For the text-containing cell, return its midpoint in [x, y] coordinate format. 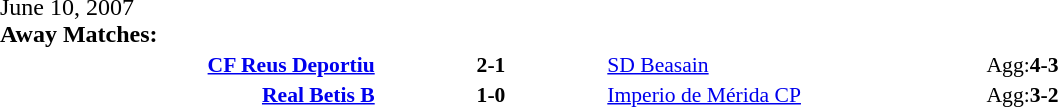
2-1 [492, 64]
SD Beasain [795, 64]
